Output the (x, y) coordinate of the center of the cell containing the given text.  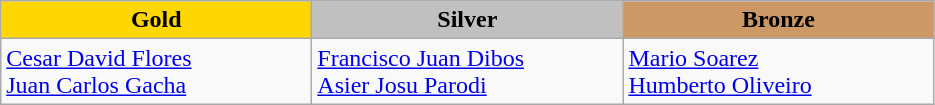
Mario SoarezHumberto Oliveiro (778, 72)
Cesar David FloresJuan Carlos Gacha (156, 72)
Bronze (778, 20)
Gold (156, 20)
Francisco Juan DibosAsier Josu Parodi (468, 72)
Silver (468, 20)
